Search for the cell housing the specified text and yield its [X, Y] center coordinate. 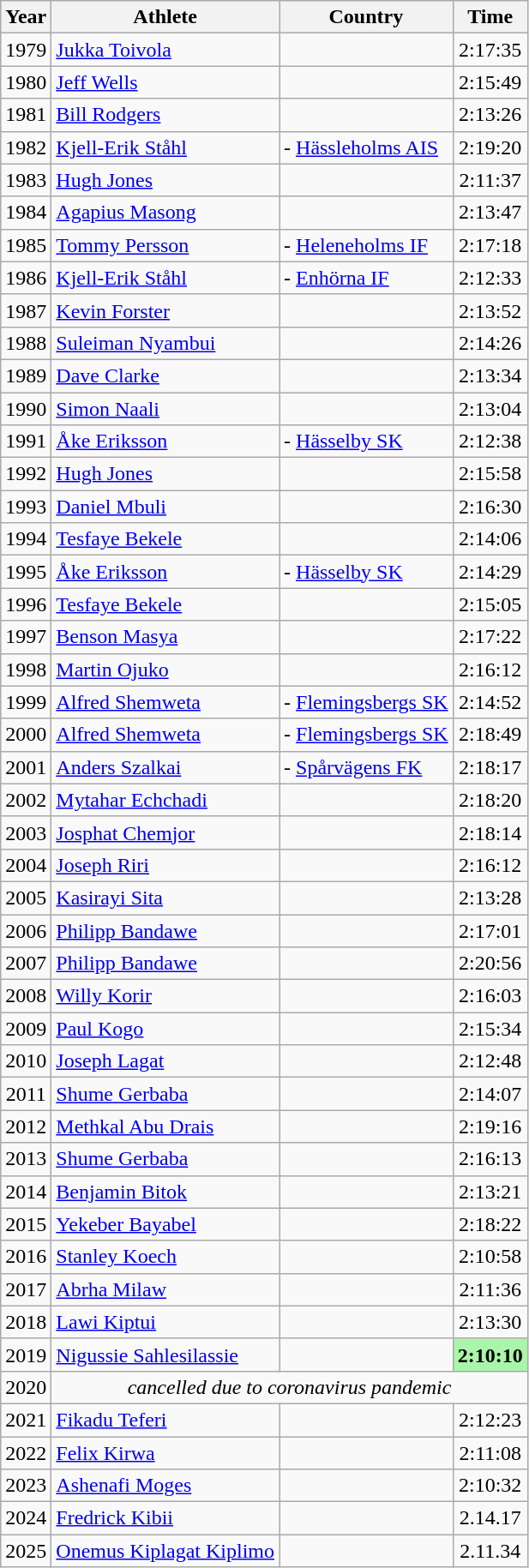
2012 [26, 1126]
1989 [26, 375]
1990 [26, 409]
2024 [26, 1518]
2:18:49 [490, 735]
2:16:13 [490, 1159]
Tommy Persson [165, 245]
2:10:58 [490, 1257]
2:19:20 [490, 147]
2:13:26 [490, 115]
2:15:34 [490, 1029]
Fikadu Teferi [165, 1420]
2.11.34 [490, 1551]
2:13:04 [490, 409]
2003 [26, 832]
2008 [26, 996]
1996 [26, 604]
2:13:52 [490, 310]
- Heleneholms IF [367, 245]
Suleiman Nyambui [165, 343]
Year [26, 17]
Stanley Koech [165, 1257]
1980 [26, 82]
Bill Rodgers [165, 115]
2:11:36 [490, 1289]
1995 [26, 572]
2:15:49 [490, 82]
1984 [26, 213]
2019 [26, 1355]
1991 [26, 442]
2:13:30 [490, 1322]
1988 [26, 343]
2:12:23 [490, 1420]
Fredrick Kibii [165, 1518]
2:11:37 [490, 180]
1981 [26, 115]
2023 [26, 1486]
2:14:29 [490, 572]
Kasirayi Sita [165, 898]
2:15:58 [490, 474]
2014 [26, 1192]
Time [490, 17]
2004 [26, 865]
Jeff Wells [165, 82]
2:18:14 [490, 832]
2021 [26, 1420]
2.14.17 [490, 1518]
Ashenafi Moges [165, 1486]
2002 [26, 800]
2:18:20 [490, 800]
Kevin Forster [165, 310]
2:12:33 [490, 278]
2:13:34 [490, 375]
1986 [26, 278]
2007 [26, 964]
2009 [26, 1029]
2017 [26, 1289]
Benson Masya [165, 637]
1993 [26, 507]
2016 [26, 1257]
2:17:35 [490, 50]
Daniel Mbuli [165, 507]
2:16:30 [490, 507]
2:19:16 [490, 1126]
2013 [26, 1159]
2010 [26, 1061]
1982 [26, 147]
2:15:05 [490, 604]
2006 [26, 930]
Country [367, 17]
Yekeber Bayabel [165, 1224]
2:20:56 [490, 964]
2:14:26 [490, 343]
2:14:07 [490, 1094]
Josphat Chemjor [165, 832]
2:18:17 [490, 767]
2020 [26, 1387]
Abrha Milaw [165, 1289]
2:12:48 [490, 1061]
Methkal Abu Drais [165, 1126]
Jukka Toivola [165, 50]
2000 [26, 735]
Felix Kirwa [165, 1453]
2015 [26, 1224]
Lawi Kiptui [165, 1322]
2:13:47 [490, 213]
Dave Clarke [165, 375]
2:16:03 [490, 996]
1997 [26, 637]
- Enhörna IF [367, 278]
2018 [26, 1322]
2:17:22 [490, 637]
2:10:10 [490, 1355]
Anders Szalkai [165, 767]
2:10:32 [490, 1486]
2:12:38 [490, 442]
1987 [26, 310]
2001 [26, 767]
Joseph Riri [165, 865]
cancelled due to coronavirus pandemic [290, 1387]
1983 [26, 180]
1985 [26, 245]
- Hässleholms AIS [367, 147]
Mytahar Echchadi [165, 800]
Willy Korir [165, 996]
2:13:21 [490, 1192]
Agapius Masong [165, 213]
2:11:08 [490, 1453]
- Spårvägens FK [367, 767]
1992 [26, 474]
2011 [26, 1094]
2005 [26, 898]
Benjamin Bitok [165, 1192]
2:14:52 [490, 702]
2025 [26, 1551]
1998 [26, 670]
1979 [26, 50]
Joseph Lagat [165, 1061]
2022 [26, 1453]
1994 [26, 539]
1999 [26, 702]
2:17:01 [490, 930]
Paul Kogo [165, 1029]
Onemus Kiplagat Kiplimo [165, 1551]
2:17:18 [490, 245]
2:18:22 [490, 1224]
Athlete [165, 17]
Simon Naali [165, 409]
2:13:28 [490, 898]
2:14:06 [490, 539]
Nigussie Sahlesilassie [165, 1355]
Martin Ojuko [165, 670]
